Provide the [X, Y] coordinate of the cell's center where the given text is located.  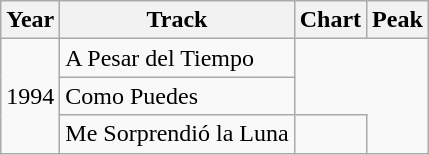
Year [30, 20]
Chart [330, 20]
Como Puedes [177, 96]
1994 [30, 96]
Track [177, 20]
A Pesar del Tiempo [177, 58]
Me Sorprendió la Luna [177, 134]
Peak [398, 20]
